Capture the cell that displays the provided text and extract its (x, y) central coordinate. 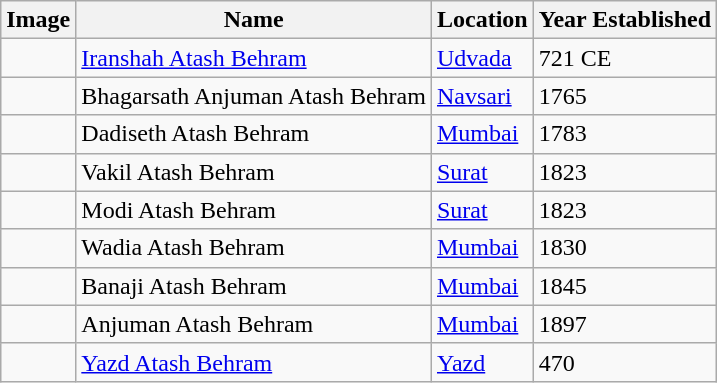
Anjuman Atash Behram (254, 324)
Banaji Atash Behram (254, 286)
Iranshah Atash Behram (254, 58)
Yazd Atash Behram (254, 362)
Yazd (482, 362)
1845 (624, 286)
Modi Atash Behram (254, 210)
Location (482, 20)
1765 (624, 96)
Udvada (482, 58)
1830 (624, 248)
Year Established (624, 20)
Name (254, 20)
Dadiseth Atash Behram (254, 134)
Image (38, 20)
Bhagarsath Anjuman Atash Behram (254, 96)
Navsari (482, 96)
1897 (624, 324)
470 (624, 362)
1783 (624, 134)
Wadia Atash Behram (254, 248)
721 CE (624, 58)
Vakil Atash Behram (254, 172)
